Identify which cell holds the provided text, then report its (x, y) central coordinate. 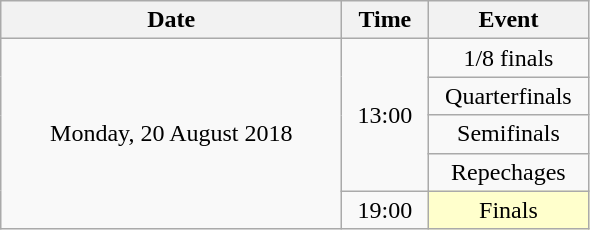
Time (385, 20)
Date (172, 20)
19:00 (385, 210)
Semifinals (508, 134)
Event (508, 20)
Monday, 20 August 2018 (172, 134)
1/8 finals (508, 58)
Finals (508, 210)
Quarterfinals (508, 96)
Repechages (508, 172)
13:00 (385, 115)
